For the text-containing cell, return its midpoint in [X, Y] coordinate format. 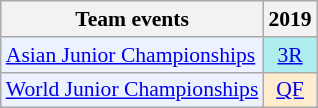
Team events [132, 19]
World Junior Championships [132, 90]
QF [290, 90]
Asian Junior Championships [132, 55]
2019 [290, 19]
3R [290, 55]
